Determine the (x, y) coordinate at the center of the cell enclosing the given text.  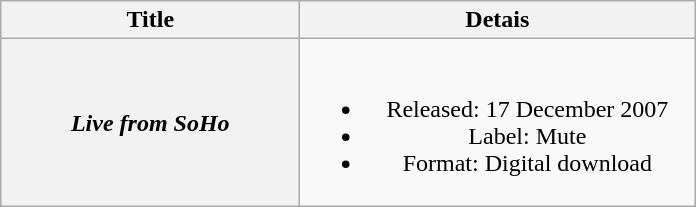
Detais (498, 20)
Released: 17 December 2007Label: MuteFormat: Digital download (498, 122)
Title (150, 20)
Live from SoHo (150, 122)
